Identify which cell holds the provided text, then report its [x, y] central coordinate. 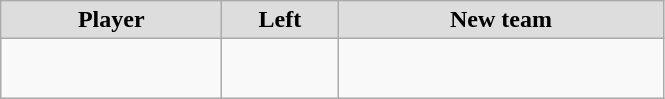
Player [112, 20]
New team [501, 20]
Left [280, 20]
